Pinpoint the cell where the given text exists, returning its (X, Y) midpoint coordinate. 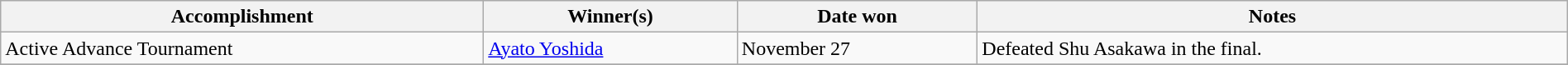
Accomplishment (242, 17)
Notes (1272, 17)
Winner(s) (610, 17)
Active Advance Tournament (242, 48)
Date won (857, 17)
Defeated Shu Asakawa in the final. (1272, 48)
Ayato Yoshida (610, 48)
November 27 (857, 48)
